Determine the [X, Y] coordinate at the center of the cell enclosing the given text.  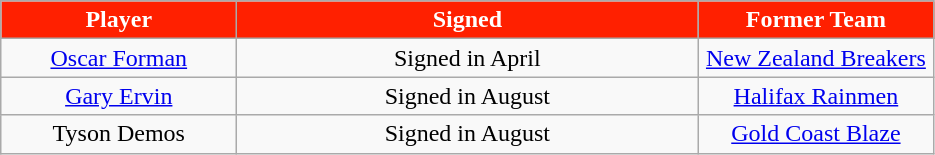
Tyson Demos [119, 134]
Player [119, 20]
New Zealand Breakers [816, 58]
Signed in April [468, 58]
Signed [468, 20]
Oscar Forman [119, 58]
Former Team [816, 20]
Gold Coast Blaze [816, 134]
Gary Ervin [119, 96]
Halifax Rainmen [816, 96]
